Detect which cell encompasses the target text, then output its (X, Y) center coordinate. 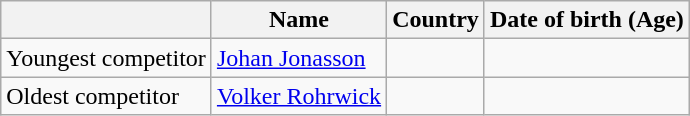
Date of birth (Age) (586, 20)
Oldest competitor (106, 96)
Country (436, 20)
Johan Jonasson (298, 58)
Youngest competitor (106, 58)
Name (298, 20)
Volker Rohrwick (298, 96)
